Find where the given text appears and provide that cell's center as (X, Y) coordinate. 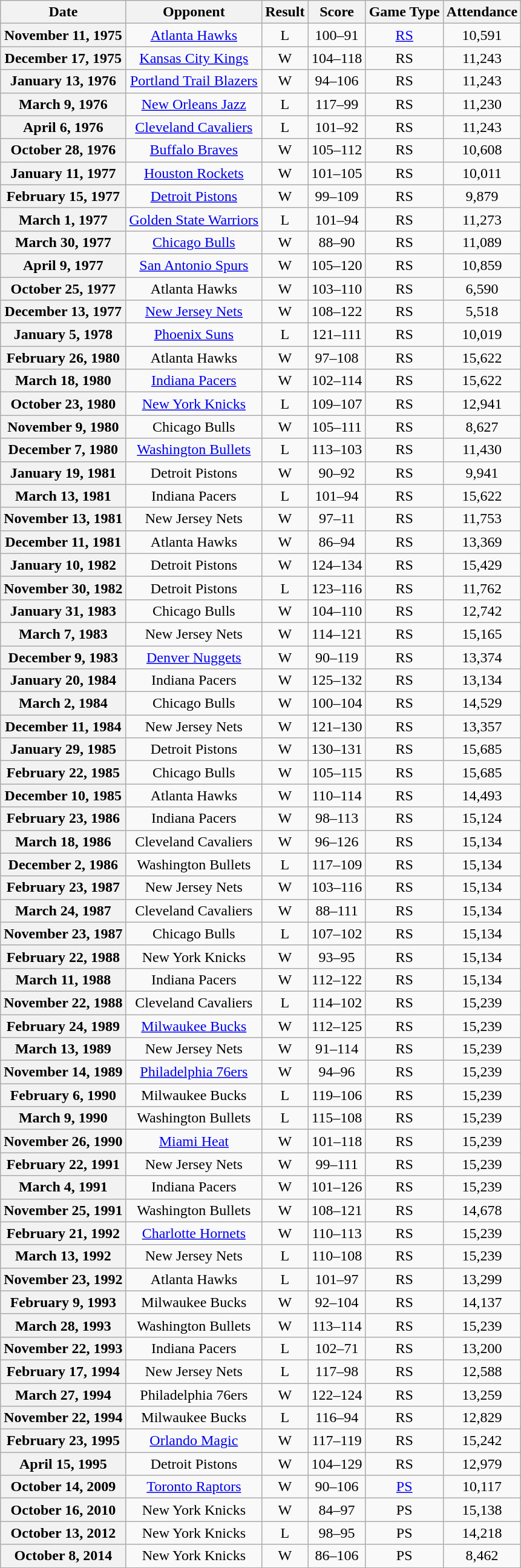
88–90 (336, 242)
San Antonio Spurs (194, 265)
101–97 (336, 1279)
101–92 (336, 127)
Denver Nuggets (194, 657)
96–126 (336, 842)
90–106 (336, 1487)
117–99 (336, 104)
February 21, 1992 (63, 1233)
91–114 (336, 1049)
March 11, 1988 (63, 980)
113–114 (336, 1325)
April 15, 1995 (63, 1464)
January 20, 1984 (63, 680)
February 26, 1980 (63, 358)
13,134 (482, 680)
102–71 (336, 1348)
116–94 (336, 1418)
December 17, 1975 (63, 58)
13,374 (482, 657)
98–113 (336, 819)
January 13, 1976 (63, 81)
97–108 (336, 358)
October 23, 1980 (63, 404)
Attendance (482, 12)
February 15, 1977 (63, 196)
15,124 (482, 819)
11,762 (482, 588)
6,590 (482, 289)
94–106 (336, 81)
121–130 (336, 726)
94–96 (336, 1072)
January 5, 1978 (63, 335)
March 1, 1977 (63, 219)
November 22, 1993 (63, 1348)
November 26, 1990 (63, 1141)
December 7, 1980 (63, 450)
122–124 (336, 1394)
8,462 (482, 1556)
93–95 (336, 957)
February 17, 1994 (63, 1371)
105–120 (336, 265)
February 23, 1995 (63, 1441)
Charlotte Hornets (194, 1233)
Buffalo Braves (194, 150)
117–119 (336, 1441)
December 9, 1983 (63, 657)
October 14, 2009 (63, 1487)
14,218 (482, 1533)
February 9, 1993 (63, 1302)
New Orleans Jazz (194, 104)
January 29, 1985 (63, 749)
11,089 (482, 242)
October 28, 1976 (63, 150)
13,299 (482, 1279)
88–111 (336, 911)
84–97 (336, 1510)
15,165 (482, 634)
14,529 (482, 703)
101–105 (336, 173)
Miami Heat (194, 1141)
November 11, 1975 (63, 35)
14,493 (482, 796)
104–129 (336, 1464)
124–134 (336, 565)
Portland Trail Blazers (194, 81)
Game Type (404, 12)
102–114 (336, 381)
15,138 (482, 1510)
November 14, 1989 (63, 1072)
5,518 (482, 312)
November 23, 1992 (63, 1279)
10,019 (482, 335)
130–131 (336, 749)
Toronto Raptors (194, 1487)
117–109 (336, 865)
October 13, 2012 (63, 1533)
90–119 (336, 657)
101–126 (336, 1187)
March 7, 1983 (63, 634)
Orlando Magic (194, 1441)
10,591 (482, 35)
115–108 (336, 1118)
86–94 (336, 542)
February 23, 1986 (63, 819)
105–115 (336, 772)
12,829 (482, 1418)
103–116 (336, 888)
February 22, 1988 (63, 957)
10,859 (482, 265)
November 25, 1991 (63, 1210)
March 30, 1977 (63, 242)
105–111 (336, 427)
9,879 (482, 196)
15,242 (482, 1441)
11,430 (482, 450)
101–118 (336, 1141)
March 24, 1987 (63, 911)
January 31, 1983 (63, 611)
Kansas City Kings (194, 58)
100–104 (336, 703)
99–111 (336, 1164)
13,357 (482, 726)
Golden State Warriors (194, 219)
15,429 (482, 565)
Opponent (194, 12)
March 2, 1984 (63, 703)
9,941 (482, 473)
December 2, 1986 (63, 865)
98–95 (336, 1533)
12,979 (482, 1464)
Phoenix Suns (194, 335)
November 13, 1981 (63, 519)
119–106 (336, 1095)
112–125 (336, 1026)
99–109 (336, 196)
October 25, 1977 (63, 289)
123–116 (336, 588)
March 18, 1980 (63, 381)
10,011 (482, 173)
December 13, 1977 (63, 312)
108–121 (336, 1210)
11,230 (482, 104)
March 27, 1994 (63, 1394)
114–102 (336, 1003)
February 6, 1990 (63, 1095)
March 9, 1976 (63, 104)
100–91 (336, 35)
November 30, 1982 (63, 588)
March 18, 1986 (63, 842)
113–103 (336, 450)
October 16, 2010 (63, 1510)
Score (336, 12)
104–110 (336, 611)
8,627 (482, 427)
103–110 (336, 289)
86–106 (336, 1556)
11,753 (482, 519)
108–122 (336, 312)
April 9, 1977 (63, 265)
February 22, 1985 (63, 772)
97–11 (336, 519)
114–121 (336, 634)
November 23, 1987 (63, 934)
November 22, 1994 (63, 1418)
October 8, 2014 (63, 1556)
March 4, 1991 (63, 1187)
April 6, 1976 (63, 127)
13,369 (482, 542)
12,742 (482, 611)
109–107 (336, 404)
112–122 (336, 980)
March 9, 1990 (63, 1118)
117–98 (336, 1371)
14,678 (482, 1210)
14,137 (482, 1302)
January 19, 1981 (63, 473)
107–102 (336, 934)
March 13, 1992 (63, 1256)
12,588 (482, 1371)
November 22, 1988 (63, 1003)
11,273 (482, 219)
March 13, 1981 (63, 496)
10,117 (482, 1487)
104–118 (336, 58)
110–108 (336, 1256)
Houston Rockets (194, 173)
110–114 (336, 796)
February 23, 1987 (63, 888)
10,608 (482, 150)
March 13, 1989 (63, 1049)
November 9, 1980 (63, 427)
December 11, 1984 (63, 726)
13,259 (482, 1394)
90–92 (336, 473)
January 10, 1982 (63, 565)
105–112 (336, 150)
January 11, 1977 (63, 173)
February 24, 1989 (63, 1026)
13,200 (482, 1348)
125–132 (336, 680)
February 22, 1991 (63, 1164)
12,941 (482, 404)
Date (63, 12)
December 10, 1985 (63, 796)
110–113 (336, 1233)
Result (285, 12)
92–104 (336, 1302)
121–111 (336, 335)
December 11, 1981 (63, 542)
March 28, 1993 (63, 1325)
